Search for the cell housing the specified text and yield its (X, Y) center coordinate. 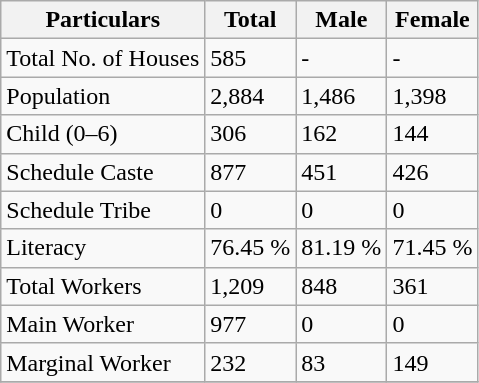
1,486 (342, 96)
Male (342, 20)
361 (432, 286)
Main Worker (103, 324)
877 (250, 172)
451 (342, 172)
585 (250, 58)
Total (250, 20)
Schedule Caste (103, 172)
848 (342, 286)
144 (432, 134)
Female (432, 20)
Total Workers (103, 286)
81.19 % (342, 248)
162 (342, 134)
Particulars (103, 20)
149 (432, 362)
71.45 % (432, 248)
2,884 (250, 96)
426 (432, 172)
Schedule Tribe (103, 210)
Total No. of Houses (103, 58)
977 (250, 324)
232 (250, 362)
Literacy (103, 248)
Population (103, 96)
83 (342, 362)
1,209 (250, 286)
76.45 % (250, 248)
Marginal Worker (103, 362)
306 (250, 134)
Child (0–6) (103, 134)
1,398 (432, 96)
